Output the [X, Y] coordinate of the center of the cell containing the given text.  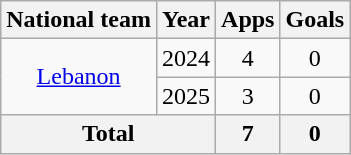
7 [248, 134]
Total [108, 134]
Goals [315, 20]
National team [79, 20]
Year [186, 20]
Apps [248, 20]
3 [248, 96]
2024 [186, 58]
Lebanon [79, 77]
2025 [186, 96]
4 [248, 58]
